Find where the given text appears and provide that cell's center as (x, y) coordinate. 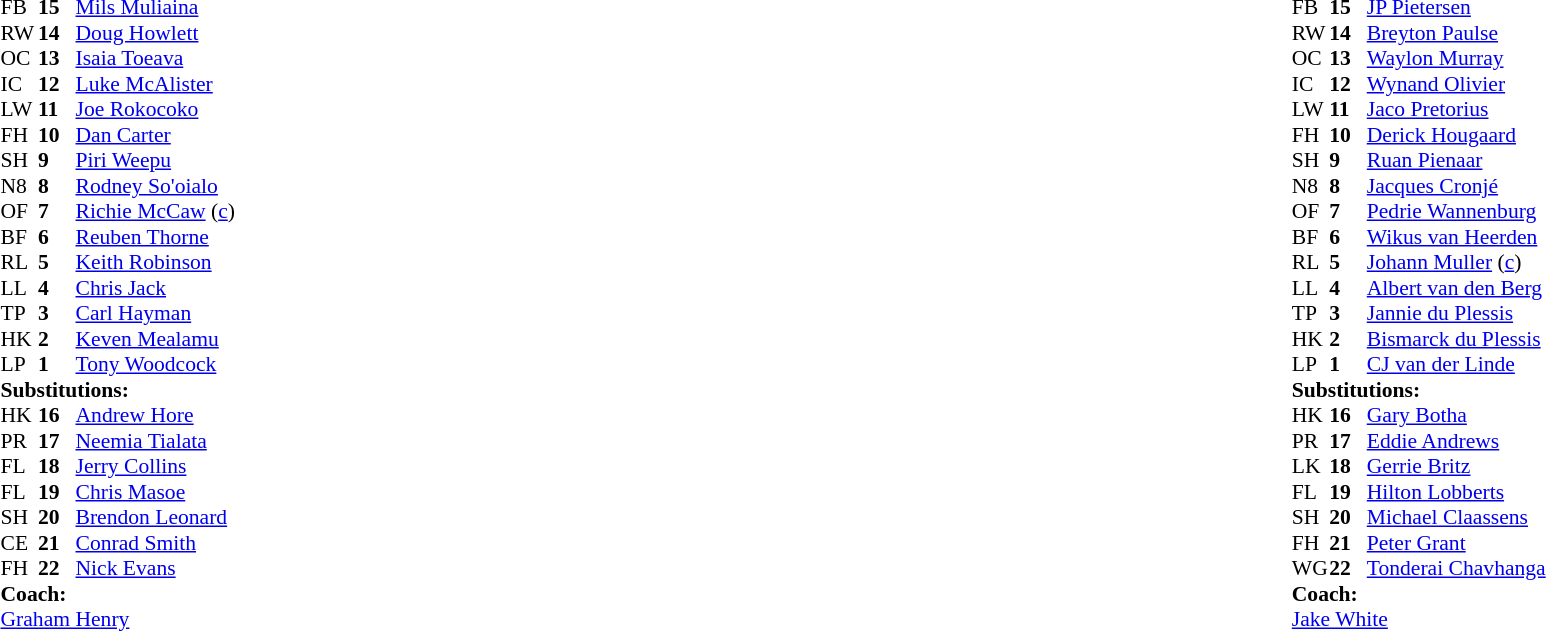
Reuben Thorne (156, 237)
Wikus van Heerden (1456, 237)
Doug Howlett (156, 33)
Richie McCaw (c) (156, 211)
Rodney So'oialo (156, 186)
Carl Hayman (156, 313)
Luke McAlister (156, 84)
Jerry Collins (156, 467)
Chris Jack (156, 288)
CJ van der Linde (1456, 365)
Neemia Tialata (156, 441)
WG (1311, 569)
Derick Hougaard (1456, 135)
Michael Claassens (1456, 517)
Jaco Pretorius (1456, 109)
Gary Botha (1456, 415)
Joe Rokocoko (156, 109)
Bismarck du Plessis (1456, 339)
Chris Masoe (156, 492)
Peter Grant (1456, 543)
Piri Weepu (156, 161)
Hilton Lobberts (1456, 492)
LK (1311, 467)
Johann Muller (c) (1456, 263)
Tony Woodcock (156, 365)
Jacques Cronjé (1456, 186)
Jannie du Plessis (1456, 313)
Nick Evans (156, 569)
Brendon Leonard (156, 517)
Breyton Paulse (1456, 33)
Ruan Pienaar (1456, 161)
Andrew Hore (156, 415)
Pedrie Wannenburg (1456, 211)
Waylon Murray (1456, 59)
Keven Mealamu (156, 339)
CE (19, 543)
Wynand Olivier (1456, 84)
Eddie Andrews (1456, 441)
Conrad Smith (156, 543)
Isaia Toeava (156, 59)
Gerrie Britz (1456, 467)
Albert van den Berg (1456, 288)
Keith Robinson (156, 263)
Tonderai Chavhanga (1456, 569)
Dan Carter (156, 135)
